Search for the cell housing the specified text and yield its [X, Y] center coordinate. 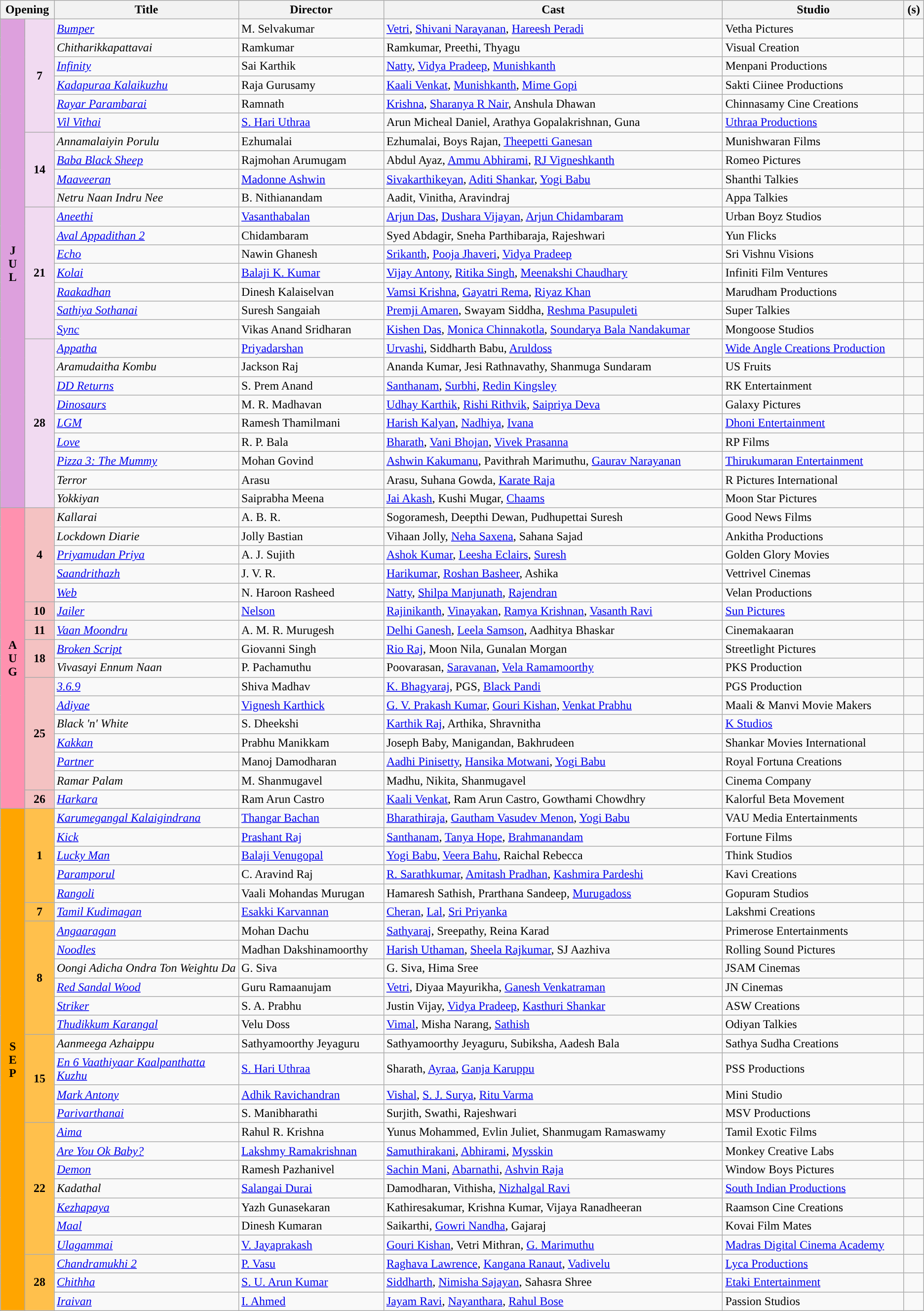
Kalorful Beta Movement [813, 799]
Monkey Creative Labs [813, 1151]
Vaali Mohandas Murugan [311, 893]
Poovarasan, Saravanan, Vela Ramamoorthy [553, 668]
J. V. R. [311, 574]
Syed Abdagir, Sneha Parthibaraja, Rajeshwari [553, 236]
Chitharikkapattavai [147, 47]
Lyca Productions [813, 1264]
Yazh Gunasekaran [311, 1207]
21 [39, 273]
Aadhi Pinisetty, Hansika Motwani, Yogi Babu [553, 761]
Romeo Pictures [813, 160]
(s) [914, 10]
Prabhu Manikkam [311, 743]
Kavi Creations [813, 874]
Good News Films [813, 517]
Kaali Venkat, Munishkanth, Mime Gopi [553, 85]
Guru Ramaanujam [311, 987]
Salangai Durai [311, 1189]
Sharath, Ayraa, Ganja Karuppu [553, 1069]
Raja Gurusamy [311, 85]
Gopuram Studios [813, 893]
Arasu [311, 479]
Hamaresh Sathish, Prarthana Sandeep, Murugadoss [553, 893]
M. Shanmugavel [311, 780]
Ramar Palam [147, 780]
Ezhumalai, Boys Rajan, Theepetti Ganesan [553, 141]
Ramkumar, Preethi, Thyagu [553, 47]
Saandrithazh [147, 574]
Think Studios [813, 856]
10 [39, 611]
Aneethi [147, 216]
Primerose Entertainments [813, 931]
Jailer [147, 611]
Cinema Company [813, 780]
South Indian Productions [813, 1189]
Appatha [147, 348]
MSV Productions [813, 1113]
Baba Black Sheep [147, 160]
Royal Fortuna Creations [813, 761]
Partner [147, 761]
Ananda Kumar, Jesi Rathnavathy, Shanmuga Sundaram [553, 367]
Echo [147, 254]
Giovanni Singh [311, 649]
Arjun Das, Dushara Vijayan, Arjun Chidambaram [553, 216]
Sathiya Sothanai [147, 311]
Golden Glory Movies [813, 555]
Noodles [147, 950]
Srikanth, Pooja Jhaveri, Vidya Pradeep [553, 254]
S. Manibharathi [311, 1113]
Aima [147, 1132]
ASW Creations [813, 1006]
3.6.9 [147, 686]
Ashok Kumar, Leesha Eclairs, Suresh [553, 555]
Priyadarshan [311, 348]
Suresh Sangaiah [311, 311]
RK Entertainment [813, 386]
Rayar Parambarai [147, 104]
Velu Doss [311, 1025]
Bumper [147, 29]
Krishna, Sharanya R Nair, Anshula Dhawan [553, 104]
G. Siva [311, 968]
Sync [147, 329]
Kallarai [147, 517]
DD Returns [147, 386]
Broken Script [147, 649]
Samuthirakani, Abhirami, Mysskin [553, 1151]
Madonne Ashwin [311, 179]
Harish Uthaman, Sheela Rajkumar, SJ Aazhiva [553, 950]
Vamsi Krishna, Gayatri Rema, Riyaz Khan [553, 292]
S. U. Arun Kumar [311, 1282]
Madhu, Nikita, Shanmugavel [553, 780]
15 [39, 1078]
Maal [147, 1226]
Streetlight Pictures [813, 649]
Mohan Dachu [311, 931]
A. B. R. [311, 517]
JN Cinemas [813, 987]
Raamson Cine Creations [813, 1207]
Vetri, Diyaa Mayurikha, Ganesh Venkatraman [553, 987]
Vihaan Jolly, Neha Saxena, Sahana Sajad [553, 536]
R Pictures International [813, 479]
P. Pachamuthu [311, 668]
Tamil Kudimagan [147, 912]
N. Haroon Rasheed [311, 593]
Chithha [147, 1282]
Super Talkies [813, 311]
Striker [147, 1006]
G. Siva, Hima Sree [553, 968]
Bharath, Vani Bhojan, Vivek Prasanna [553, 442]
18 [39, 658]
Aramudaitha Kombu [147, 367]
Kezhapaya [147, 1207]
I. Ahmed [311, 1301]
Thangar Bachan [311, 818]
Jolly Bastian [311, 536]
Visual Creation [813, 47]
Vishal, S. J. Surya, Ritu Varma [553, 1094]
Tamil Exotic Films [813, 1132]
AUG [13, 658]
Shanthi Talkies [813, 179]
Delhi Ganesh, Leela Samson, Aadhitya Bhaskar [553, 630]
PGS Production [813, 686]
Ramkumar [311, 47]
Natty, Shilpa Manjunath, Rajendran [553, 593]
Mini Studio [813, 1094]
Chinnasamy Cine Creations [813, 104]
Nawin Ghanesh [311, 254]
Moon Star Pictures [813, 498]
Web [147, 593]
Siddharth, Nimisha Sajayan, Sahasra Shree [553, 1282]
Surjith, Swathi, Rajeshwari [553, 1113]
Lakshmy Ramakrishnan [311, 1151]
Oongi Adicha Ondra Ton Weightu Da [147, 968]
11 [39, 630]
Abdul Ayaz, Ammu Abhirami, RJ Vigneshkanth [553, 160]
Lockdown Diarie [147, 536]
Munishwaran Films [813, 141]
Wide Angle Creations Production [813, 348]
Director [311, 10]
Angaaragan [147, 931]
PSS Productions [813, 1069]
Love [147, 442]
K. Bhagyaraj, PGS, Black Pandi [553, 686]
Arasu, Suhana Gowda, Karate Raja [553, 479]
LGM [147, 423]
Lucky Man [147, 856]
Ram Arun Castro [311, 799]
JSAM Cinemas [813, 968]
8 [39, 978]
Are You Ok Baby? [147, 1151]
Priyamudan Priya [147, 555]
Vasanthabalan [311, 216]
Vikas Anand Sridharan [311, 329]
Harikumar, Roshan Basheer, Ashika [553, 574]
Joseph Baby, Manigandan, Bakhrudeen [553, 743]
K Studios [813, 724]
Ramesh Pazhanivel [311, 1170]
Window Boys Pictures [813, 1170]
Sogoramesh, Deepthi Dewan, Pudhupettai Suresh [553, 517]
Jackson Raj [311, 367]
Kathiresakumar, Krishna Kumar, Vijaya Ranadheeran [553, 1207]
Raakadhan [147, 292]
R. Sarathkumar, Amitash Pradhan, Kashmira Pardeshi [553, 874]
Premji Amaren, Swayam Siddha, Reshma Pasupuleti [553, 311]
Ankitha Productions [813, 536]
Vetha Pictures [813, 29]
Chandramukhi 2 [147, 1264]
Natty, Vidya Pradeep, Munishkanth [553, 66]
4 [39, 555]
1 [39, 855]
PKS Production [813, 668]
RP Films [813, 442]
Ulagammai [147, 1245]
Madhan Dakshinamoorthy [311, 950]
Opening [28, 10]
Balaji K. Kumar [311, 273]
Balaji Venugopal [311, 856]
Santhanam, Surbhi, Redin Kingsley [553, 386]
Damodharan, Vithisha, Nizhalgal Ravi [553, 1189]
Yokkiyan [147, 498]
Paramporul [147, 874]
Sakti Ciinee Productions [813, 85]
Terror [147, 479]
Thudikkum Karangal [147, 1025]
Sathyamoorthy Jeyaguru [311, 1043]
Passion Studios [813, 1301]
Adiyae [147, 705]
Vignesh Karthick [311, 705]
Kadathal [147, 1189]
Kolai [147, 273]
Shankar Movies International [813, 743]
Marudham Productions [813, 292]
Sri Vishnu Visions [813, 254]
Harkara [147, 799]
Shiva Madhav [311, 686]
Chidambaram [311, 236]
S. A. Prabhu [311, 1006]
Esakki Karvannan [311, 912]
VAU Media Entertainments [813, 818]
Yunus Mohammed, Evlin Juliet, Shanmugam Ramaswamy [553, 1132]
Iraivan [147, 1301]
Rolling Sound Pictures [813, 950]
Maali & Manvi Movie Makers [813, 705]
Santhanam, Tanya Hope, Brahmanandam [553, 837]
Velan Productions [813, 593]
M. R. Madhavan [311, 404]
Parivarthanai [147, 1113]
Black 'n' White [147, 724]
Rio Raj, Moon Nila, Gunalan Morgan [553, 649]
En 6 Vaathiyaar Kaalpanthatta Kuzhu [147, 1069]
Appa Talkies [813, 198]
Sai Karthik [311, 66]
Vimal, Misha Narang, Sathish [553, 1025]
SEP [13, 1060]
Yogi Babu, Veera Bahu, Raichal Rebecca [553, 856]
Sathyaraj, Sreepathy, Reina Karad [553, 931]
Kaali Venkat, Ram Arun Castro, Gowthami Chowdhry [553, 799]
Vaan Moondru [147, 630]
Sun Pictures [813, 611]
Infinity [147, 66]
Karumegangal Kalaigindrana [147, 818]
C. Aravind Raj [311, 874]
R. P. Bala [311, 442]
Aval Appadithan 2 [147, 236]
Gouri Kishan, Vetri Mithran, G. Marimuthu [553, 1245]
Studio [813, 10]
Netru Naan Indru Nee [147, 198]
A. M. R. Murugesh [311, 630]
Dinosaurs [147, 404]
Jai Akash, Kushi Mugar, Chaams [553, 498]
Manoj Damodharan [311, 761]
Nelson [311, 611]
Dinesh Kalaiselvan [311, 292]
M. Selvakumar [311, 29]
G. V. Prakash Kumar, Gouri Kishan, Venkat Prabhu [553, 705]
Kakkan [147, 743]
Sivakarthikeyan, Aditi Shankar, Yogi Babu [553, 179]
P. Vasu [311, 1264]
Urban Boyz Studios [813, 216]
Kishen Das, Monica Chinnakotla, Soundarya Bala Nandakumar [553, 329]
Rahul R. Krishna [311, 1132]
Rangoli [147, 893]
Sathyamoorthy Jeyaguru, Subiksha, Aadesh Bala [553, 1043]
Etaki Entertainment [813, 1282]
Vijay Antony, Ritika Singh, Meenakshi Chaudhary [553, 273]
S. Dheekshi [311, 724]
Ramnath [311, 104]
Red Sandal Wood [147, 987]
Kick [147, 837]
Harish Kalyan, Nadhiya, Ivana [553, 423]
Cheran, Lal, Sri Priyanka [553, 912]
22 [39, 1188]
Ramesh Thamilmani [311, 423]
Saikarthi, Gowri Nandha, Gajaraj [553, 1226]
Cinemakaaran [813, 630]
Karthik Raj, Arthika, Shravnitha [553, 724]
Arun Micheal Daniel, Arathya Gopalakrishnan, Guna [553, 122]
Menpani Productions [813, 66]
US Fruits [813, 367]
Aanmeega Azhaippu [147, 1043]
Bharathiraja, Gautham Vasudev Menon, Yogi Babu [553, 818]
Thirukumaran Entertainment [813, 461]
Infiniti Film Ventures [813, 273]
Annamalaiyin Porulu [147, 141]
26 [39, 799]
V. Jayaprakash [311, 1245]
Uthraa Productions [813, 122]
Urvashi, Siddharth Babu, Aruldoss [553, 348]
Mongoose Studios [813, 329]
Kadapuraa Kalaikuzhu [147, 85]
Yun Flicks [813, 236]
Lakshmi Creations [813, 912]
Dhoni Entertainment [813, 423]
S. Prem Anand [311, 386]
Sathya Sudha Creations [813, 1043]
Maaveeran [147, 179]
Pizza 3: The Mummy [147, 461]
Fortune Films [813, 837]
Mohan Govind [311, 461]
Rajinikanth, Vinayakan, Ramya Krishnan, Vasanth Ravi [553, 611]
25 [39, 733]
Rajmohan Arumugam [311, 160]
Vettrivel Cinemas [813, 574]
Mark Antony [147, 1094]
Cast [553, 10]
Saiprabha Meena [311, 498]
Galaxy Pictures [813, 404]
Kovai Film Mates [813, 1226]
Vivasayi Ennum Naan [147, 668]
14 [39, 169]
Adhik Ravichandran [311, 1094]
Ashwin Kakumanu, Pavithrah Marimuthu, Gaurav Narayanan [553, 461]
B. Nithianandam [311, 198]
Odiyan Talkies [813, 1025]
Madras Digital Cinema Academy [813, 1245]
Udhay Karthik, Rishi Rithvik, Saipriya Deva [553, 404]
Aadit, Vinitha, Aravindraj [553, 198]
Justin Vijay, Vidya Pradeep, Kasthuri Shankar [553, 1006]
Title [147, 10]
Jayam Ravi, Nayanthara, Rahul Bose [553, 1301]
Ezhumalai [311, 141]
Vetri, Shivani Narayanan, Hareesh Peradi [553, 29]
Demon [147, 1170]
JUL [13, 264]
Prashant Raj [311, 837]
Dinesh Kumaran [311, 1226]
Sachin Mani, Abarnathi, Ashvin Raja [553, 1170]
Vil Vithai [147, 122]
Raghava Lawrence, Kangana Ranaut, Vadivelu [553, 1264]
A. J. Sujith [311, 555]
